Find where the given text appears and provide that cell's center as (X, Y) coordinate. 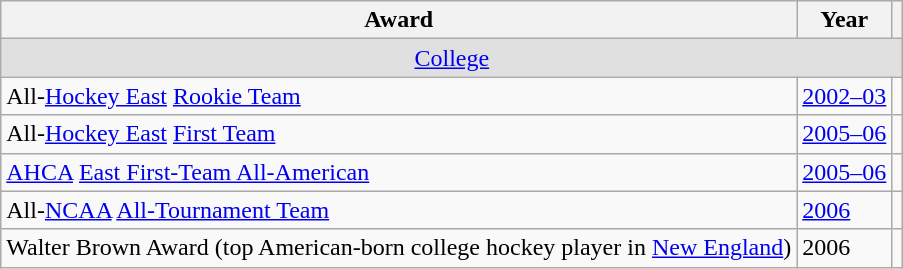
All-NCAA All-Tournament Team (399, 210)
AHCA East First-Team All-American (399, 172)
College (452, 58)
Year (844, 20)
2002–03 (844, 96)
All-Hockey East First Team (399, 134)
All-Hockey East Rookie Team (399, 96)
Award (399, 20)
Walter Brown Award (top American-born college hockey player in New England) (399, 248)
